Pinpoint the cell where the given text exists, returning its (x, y) midpoint coordinate. 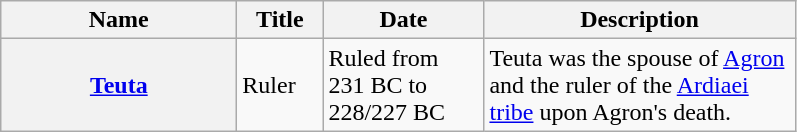
Teuta (119, 85)
Description (640, 20)
Teuta was the spouse of Agron and the ruler of the Ardiaei tribe upon Agron's death. (640, 85)
Name (119, 20)
Ruler (280, 85)
Ruled from 231 BC to 228/227 BC (404, 85)
Date (404, 20)
Title (280, 20)
